Locate the cell with the specified text and output its [x, y] center coordinate. 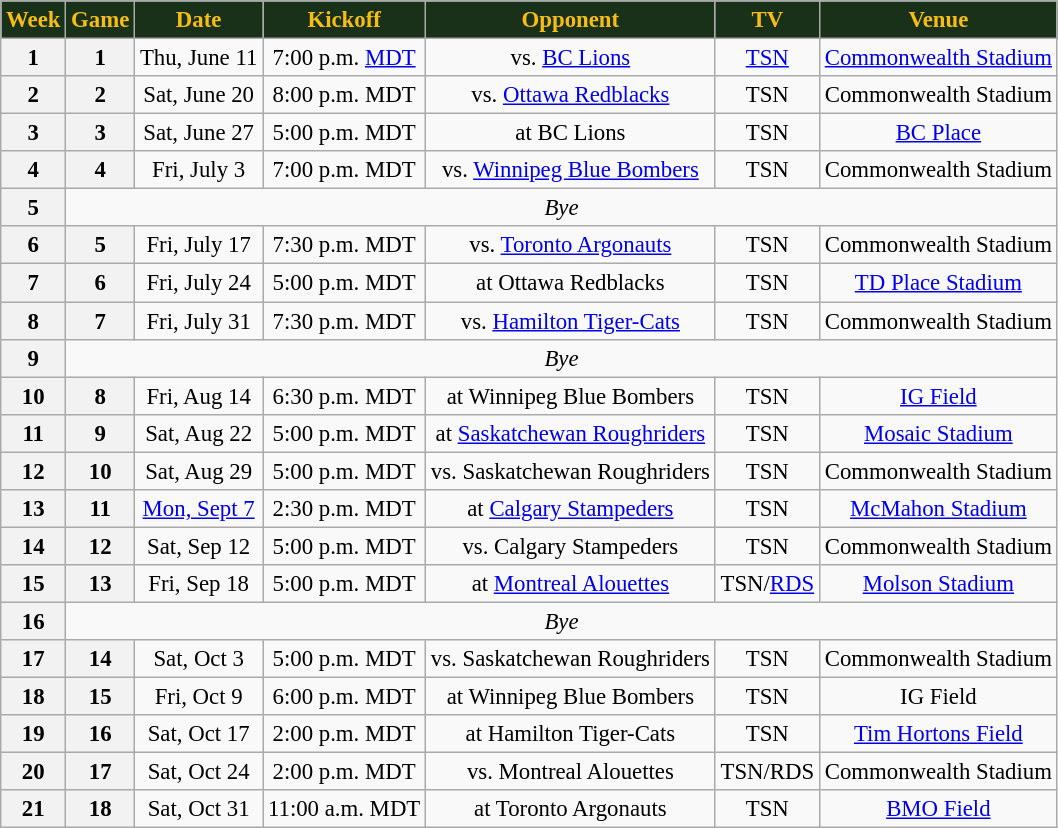
8:00 p.m. MDT [344, 95]
Fri, July 3 [199, 170]
Thu, June 11 [199, 58]
21 [34, 809]
Fri, Sep 18 [199, 584]
2:30 p.m. MDT [344, 509]
19 [34, 734]
Sat, Aug 22 [199, 433]
Venue [938, 20]
McMahon Stadium [938, 509]
vs. Hamilton Tiger-Cats [571, 321]
Tim Hortons Field [938, 734]
Mosaic Stadium [938, 433]
at Ottawa Redblacks [571, 283]
Fri, July 31 [199, 321]
BC Place [938, 133]
Sat, June 20 [199, 95]
at Montreal Alouettes [571, 584]
20 [34, 772]
Sat, Aug 29 [199, 471]
vs. Toronto Argonauts [571, 245]
6:00 p.m. MDT [344, 697]
Game [100, 20]
vs. Winnipeg Blue Bombers [571, 170]
TD Place Stadium [938, 283]
TV [767, 20]
Fri, Aug 14 [199, 396]
Sat, Sep 12 [199, 546]
Fri, Oct 9 [199, 697]
vs. Ottawa Redblacks [571, 95]
at Toronto Argonauts [571, 809]
Fri, July 17 [199, 245]
vs. Montreal Alouettes [571, 772]
11:00 a.m. MDT [344, 809]
at BC Lions [571, 133]
Molson Stadium [938, 584]
Kickoff [344, 20]
Opponent [571, 20]
vs. Calgary Stampeders [571, 546]
BMO Field [938, 809]
at Calgary Stampeders [571, 509]
Date [199, 20]
at Saskatchewan Roughriders [571, 433]
Fri, July 24 [199, 283]
Sat, June 27 [199, 133]
Sat, Oct 24 [199, 772]
vs. BC Lions [571, 58]
Sat, Oct 3 [199, 659]
at Hamilton Tiger-Cats [571, 734]
Sat, Oct 31 [199, 809]
Week [34, 20]
6:30 p.m. MDT [344, 396]
Mon, Sept 7 [199, 509]
Sat, Oct 17 [199, 734]
